Determine the [x, y] coordinate at the center of the cell enclosing the given text.  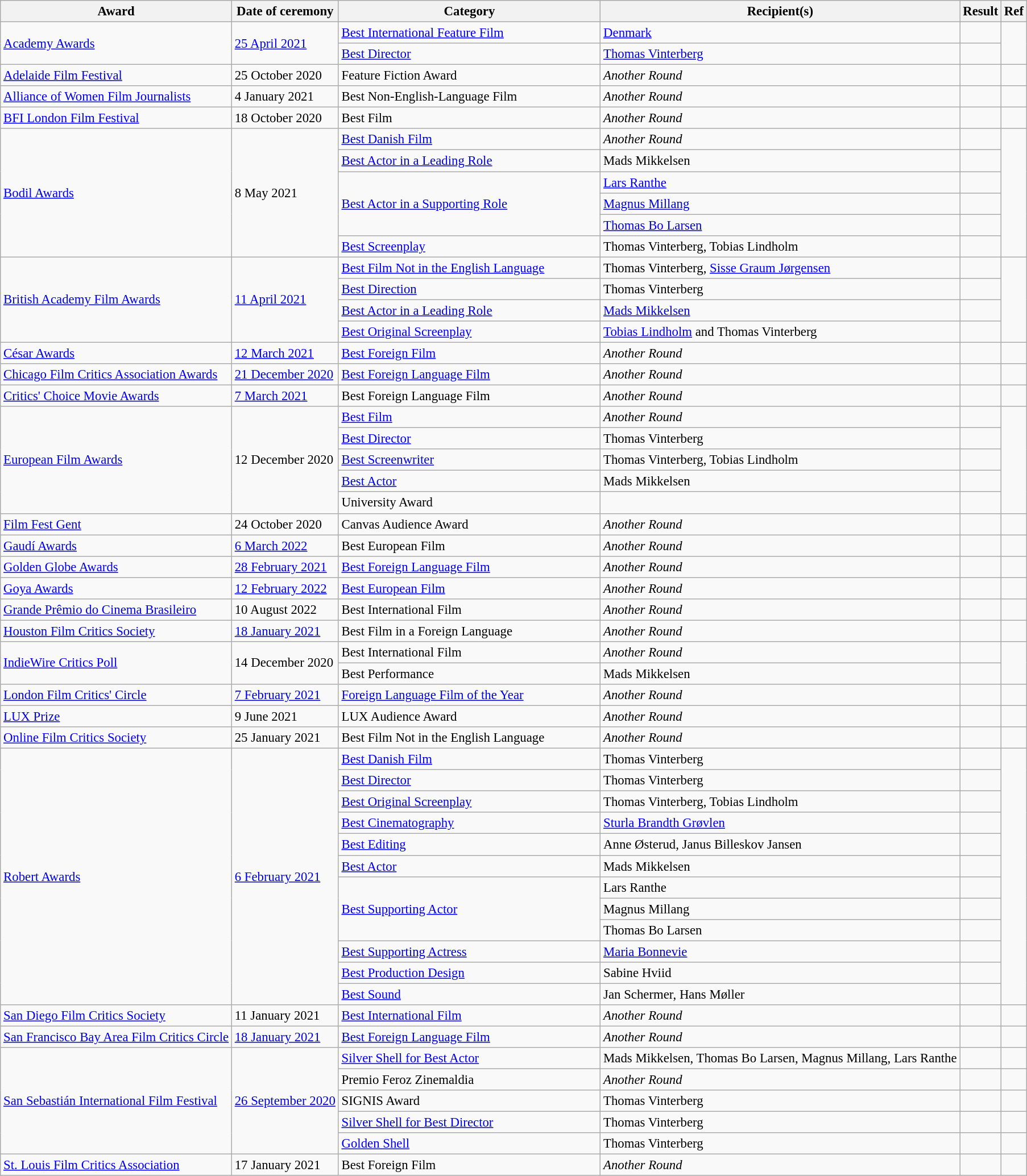
Canvas Audience Award [470, 524]
Bodil Awards [116, 193]
Category [470, 11]
Thomas Vinterberg, Sisse Graum Jørgensen [780, 268]
Golden Shell [470, 1144]
Anne Østerud, Janus Billeskov Jansen [780, 845]
Sabine Hviid [780, 973]
European Film Awards [116, 460]
Date of ceremony [285, 11]
Houston Film Critics Society [116, 631]
Tobias Lindholm and Thomas Vinterberg [780, 332]
Feature Fiction Award [470, 76]
Premio Feroz Zinemaldia [470, 1080]
San Francisco Bay Area Film Critics Circle [116, 1037]
César Awards [116, 353]
Mads Mikkelsen, Thomas Bo Larsen, Magnus Millang, Lars Ranthe [780, 1058]
Best Performance [470, 674]
24 October 2020 [285, 524]
BFI London Film Festival [116, 118]
San Diego Film Critics Society [116, 1016]
Grande Prêmio do Cinema Brasileiro [116, 610]
Best Sound [470, 994]
11 January 2021 [285, 1016]
7 February 2021 [285, 695]
Adelaide Film Festival [116, 76]
6 March 2022 [285, 546]
21 December 2020 [285, 375]
Best Non-English-Language Film [470, 97]
Best Cinematography [470, 824]
LUX Prize [116, 717]
Best Screenwriter [470, 460]
Goya Awards [116, 588]
London Film Critics' Circle [116, 695]
18 October 2020 [285, 118]
Online Film Critics Society [116, 738]
British Academy Film Awards [116, 300]
Best Supporting Actor [470, 908]
Recipient(s) [780, 11]
Silver Shell for Best Director [470, 1123]
Silver Shell for Best Actor [470, 1058]
25 April 2021 [285, 43]
Denmark [780, 33]
IndieWire Critics Poll [116, 663]
St. Louis Film Critics Association [116, 1165]
Best Film in a Foreign Language [470, 631]
LUX Audience Award [470, 717]
28 February 2021 [285, 567]
Foreign Language Film of the Year [470, 695]
Best Direction [470, 289]
12 February 2022 [285, 588]
6 February 2021 [285, 876]
Maria Bonnevie [780, 951]
Ref [1014, 11]
17 January 2021 [285, 1165]
Best Actor in a Supporting Role [470, 203]
Jan Schermer, Hans Møller [780, 994]
9 June 2021 [285, 717]
Sturla Brandth Grøvlen [780, 824]
Robert Awards [116, 876]
8 May 2021 [285, 193]
Best Supporting Actress [470, 951]
Best Editing [470, 845]
26 September 2020 [285, 1101]
San Sebastián International Film Festival [116, 1101]
12 March 2021 [285, 353]
University Award [470, 503]
Academy Awards [116, 43]
Alliance of Women Film Journalists [116, 97]
Best Screenplay [470, 246]
10 August 2022 [285, 610]
Film Fest Gent [116, 524]
14 December 2020 [285, 663]
25 October 2020 [285, 76]
12 December 2020 [285, 460]
Award [116, 11]
25 January 2021 [285, 738]
SIGNIS Award [470, 1101]
Chicago Film Critics Association Awards [116, 375]
Gaudí Awards [116, 546]
Golden Globe Awards [116, 567]
Best Production Design [470, 973]
Result [980, 11]
Critics' Choice Movie Awards [116, 396]
4 January 2021 [285, 97]
11 April 2021 [285, 300]
7 March 2021 [285, 396]
Best International Feature Film [470, 33]
